Search for the cell housing the specified text and yield its [x, y] center coordinate. 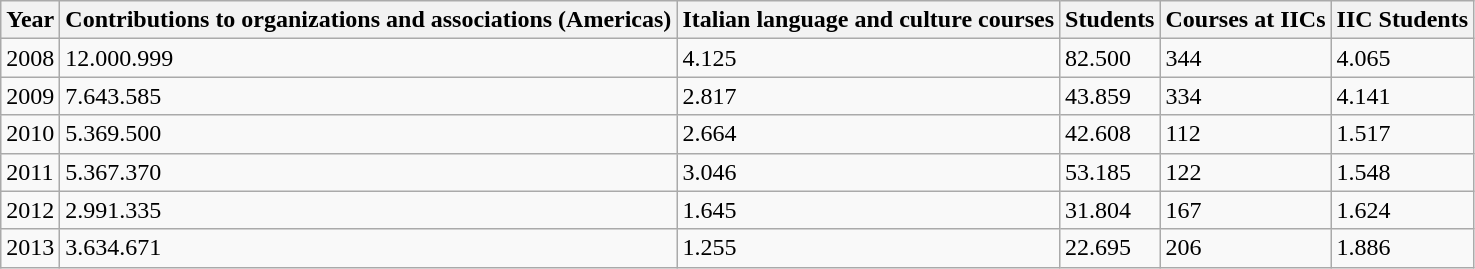
1.548 [1402, 172]
IIC Students [1402, 20]
4.141 [1402, 96]
43.859 [1110, 96]
1.624 [1402, 210]
1.645 [868, 210]
3.634.671 [368, 248]
7.643.585 [368, 96]
2008 [30, 58]
344 [1246, 58]
2009 [30, 96]
1.517 [1402, 134]
2.991.335 [368, 210]
5.367.370 [368, 172]
Courses at IICs [1246, 20]
4.065 [1402, 58]
2010 [30, 134]
31.804 [1110, 210]
2.817 [868, 96]
42.608 [1110, 134]
1.886 [1402, 248]
Students [1110, 20]
Contributions to organizations and associations (Americas) [368, 20]
1.255 [868, 248]
122 [1246, 172]
167 [1246, 210]
Italian language and culture courses [868, 20]
2.664 [868, 134]
82.500 [1110, 58]
2013 [30, 248]
206 [1246, 248]
12.000.999 [368, 58]
5.369.500 [368, 134]
22.695 [1110, 248]
112 [1246, 134]
3.046 [868, 172]
334 [1246, 96]
2012 [30, 210]
Year [30, 20]
4.125 [868, 58]
2011 [30, 172]
53.185 [1110, 172]
